Search for the cell housing the specified text and yield its (x, y) center coordinate. 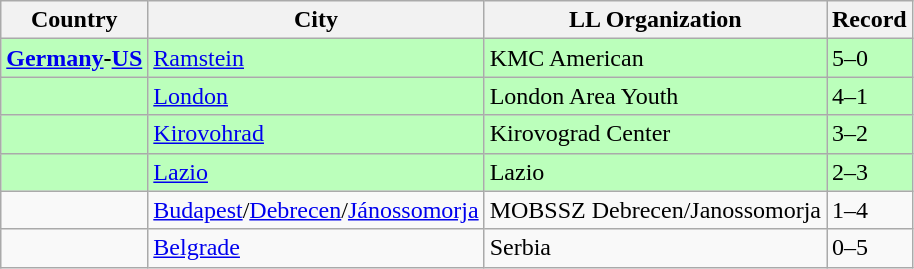
Germany-US (74, 58)
2–3 (869, 172)
Budapest/Debrecen/Jánossomorja (316, 210)
5–0 (869, 58)
City (316, 20)
MOBSSZ Debrecen/Janossomorja (655, 210)
KMC American (655, 58)
London Area Youth (655, 96)
Belgrade (316, 248)
Ramstein (316, 58)
London (316, 96)
1–4 (869, 210)
Kirovohrad (316, 134)
LL Organization (655, 20)
3–2 (869, 134)
Record (869, 20)
Serbia (655, 248)
Country (74, 20)
0–5 (869, 248)
4–1 (869, 96)
Kirovograd Center (655, 134)
